Pinpoint the cell where the given text exists, returning its [x, y] midpoint coordinate. 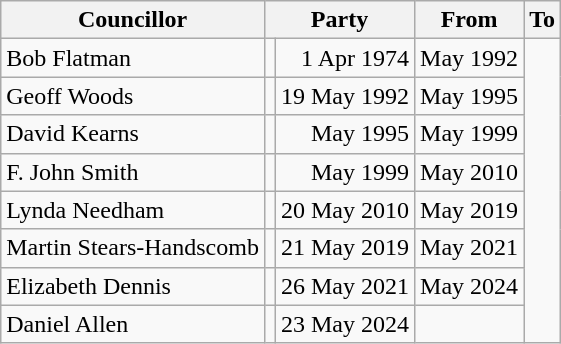
Geoff Woods [133, 96]
19 May 1992 [344, 96]
20 May 2010 [344, 210]
Councillor [133, 20]
Party [339, 20]
May 2010 [470, 172]
Daniel Allen [133, 324]
David Kearns [133, 134]
May 1992 [470, 58]
F. John Smith [133, 172]
Martin Stears-Handscomb [133, 248]
To [542, 20]
May 2021 [470, 248]
May 2024 [470, 286]
21 May 2019 [344, 248]
From [470, 20]
Bob Flatman [133, 58]
23 May 2024 [344, 324]
26 May 2021 [344, 286]
May 2019 [470, 210]
1 Apr 1974 [344, 58]
Lynda Needham [133, 210]
Elizabeth Dennis [133, 286]
